Provide the [x, y] coordinate of the cell's center where the given text is located.  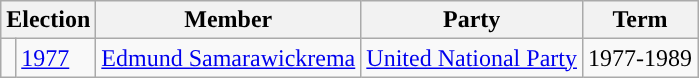
Party [472, 20]
Edmund Samarawickrema [228, 58]
Election [48, 20]
Member [228, 20]
United National Party [472, 58]
Term [640, 20]
1977 [56, 58]
1977-1989 [640, 58]
